For the text-containing cell, return its midpoint in (X, Y) coordinate format. 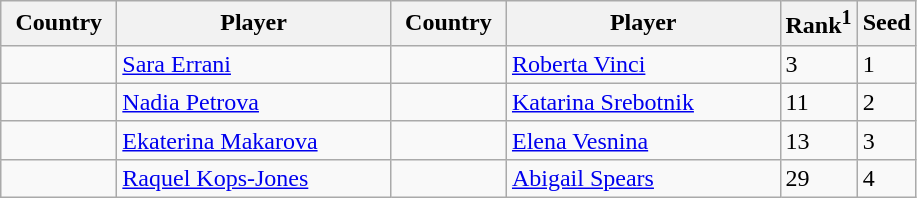
4 (886, 178)
2 (886, 102)
Nadia Petrova (254, 102)
Rank1 (818, 24)
Abigail Spears (643, 178)
Sara Errani (254, 64)
29 (818, 178)
Katarina Srebotnik (643, 102)
Ekaterina Makarova (254, 140)
1 (886, 64)
Raquel Kops-Jones (254, 178)
11 (818, 102)
Roberta Vinci (643, 64)
13 (818, 140)
Elena Vesnina (643, 140)
Seed (886, 24)
